For the text-containing cell, return its midpoint in (X, Y) coordinate format. 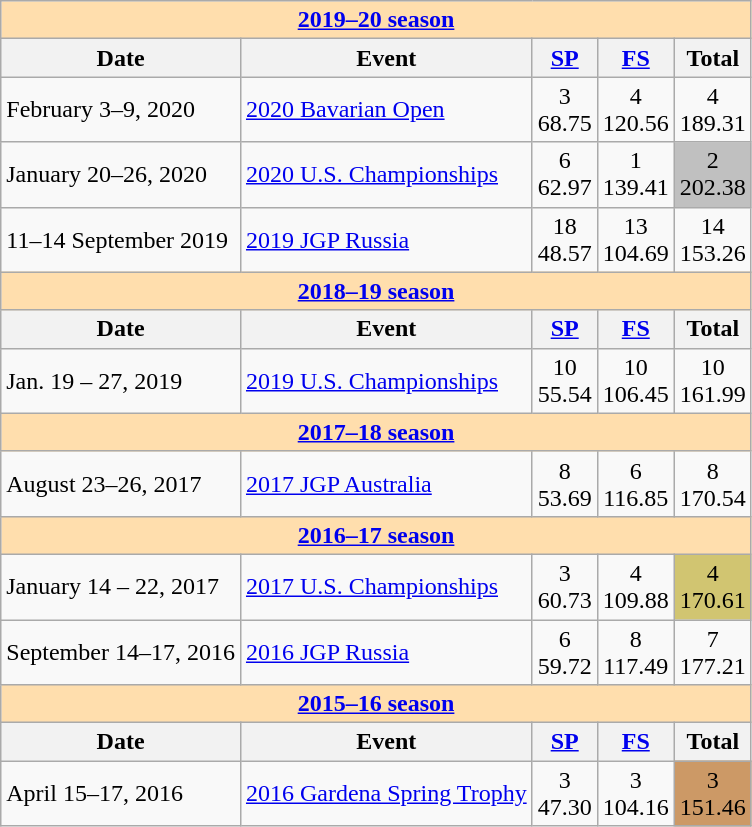
August 23–26, 2017 (121, 484)
2016 JGP Russia (386, 652)
4 109.88 (636, 586)
2016 Gardena Spring Trophy (386, 794)
2017–18 season (376, 432)
2015–16 season (376, 704)
April 15–17, 2016 (121, 794)
2018–19 season (376, 291)
1 139.41 (636, 174)
2016–17 season (376, 535)
8 170.54 (712, 484)
18 48.57 (564, 240)
3 60.73 (564, 586)
Jan. 19 – 27, 2019 (121, 380)
8 53.69 (564, 484)
10 161.99 (712, 380)
January 14 – 22, 2017 (121, 586)
2020 U.S. Championships (386, 174)
4 120.56 (636, 110)
6 62.97 (564, 174)
7 177.21 (712, 652)
2020 Bavarian Open (386, 110)
14 153.26 (712, 240)
3 47.30 (564, 794)
September 14–17, 2016 (121, 652)
2019 U.S. Championships (386, 380)
13 104.69 (636, 240)
10 106.45 (636, 380)
11–14 September 2019 (121, 240)
3 104.16 (636, 794)
2017 U.S. Championships (386, 586)
4 189.31 (712, 110)
6 116.85 (636, 484)
10 55.54 (564, 380)
2017 JGP Australia (386, 484)
2 202.38 (712, 174)
2019–20 season (376, 20)
8 117.49 (636, 652)
3 151.46 (712, 794)
4 170.61 (712, 586)
February 3–9, 2020 (121, 110)
6 59.72 (564, 652)
3 68.75 (564, 110)
January 20–26, 2020 (121, 174)
2019 JGP Russia (386, 240)
